Return [X, Y] of the center of cell containing provided text 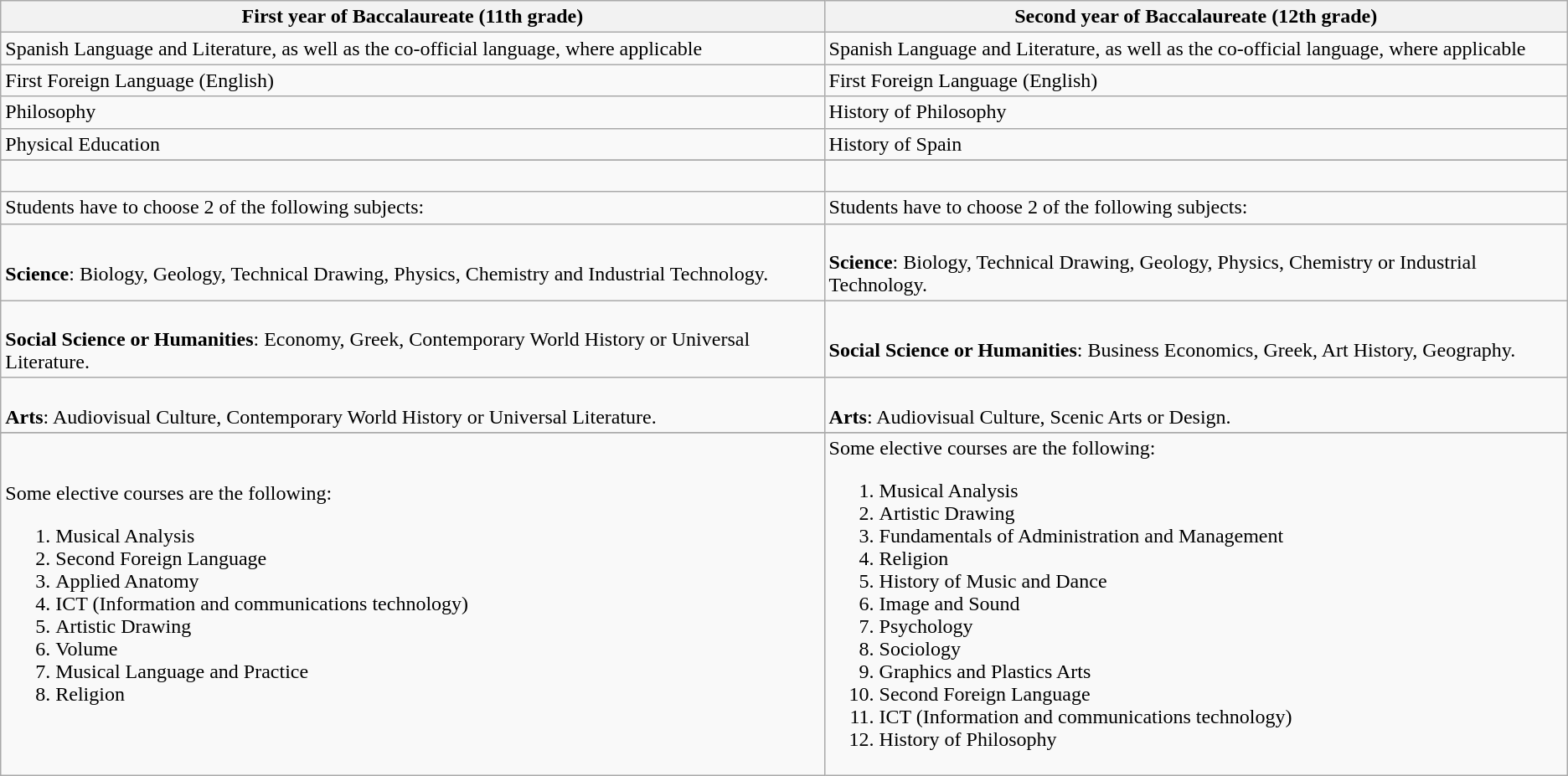
Arts: Audiovisual Culture, Scenic Arts or Design. [1196, 405]
First year of Baccalaureate (11th grade) [412, 17]
Physical Education [412, 144]
Science: Biology, Geology, Technical Drawing, Physics, Chemistry and Industrial Technology. [412, 262]
History of Spain [1196, 144]
Social Science or Humanities: Business Economics, Greek, Art History, Geography. [1196, 339]
Philosophy [412, 112]
Second year of Baccalaureate (12th grade) [1196, 17]
Arts: Audiovisual Culture, Contemporary World History or Universal Literature. [412, 405]
Social Science or Humanities: Economy, Greek, Contemporary World History or Universal Literature. [412, 339]
History of Philosophy [1196, 112]
Science: Biology, Technical Drawing, Geology, Physics, Chemistry or Industrial Technology. [1196, 262]
